Extract the [X, Y] coordinate from the center of the cell holding the provided text.  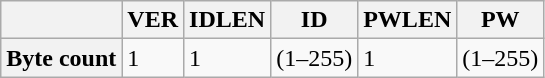
IDLEN [228, 20]
ID [314, 20]
PWLEN [408, 20]
Byte count [62, 58]
PW [500, 20]
VER [153, 20]
